For the text-containing cell, return its midpoint in (x, y) coordinate format. 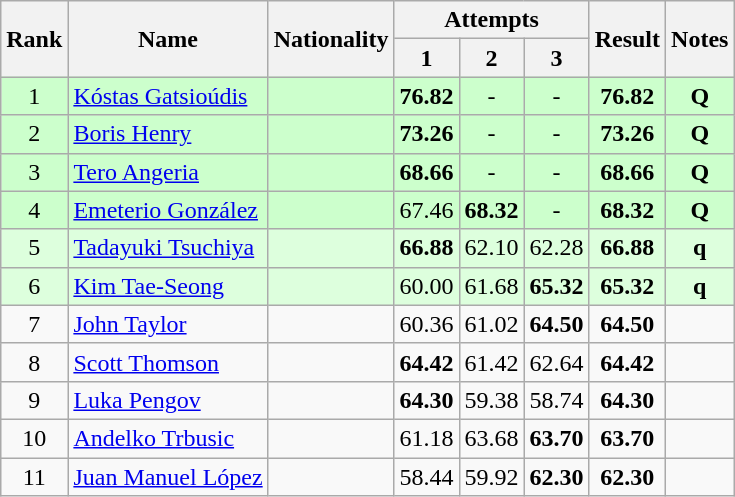
Tadayuki Tsuchiya (168, 248)
Andelko Trbusic (168, 438)
Boris Henry (168, 134)
7 (34, 324)
11 (34, 477)
6 (34, 286)
Notes (700, 39)
Kóstas Gatsioúdis (168, 96)
61.42 (492, 362)
67.46 (426, 210)
62.64 (556, 362)
Scott Thomson (168, 362)
Luka Pengov (168, 400)
Name (168, 39)
5 (34, 248)
62.28 (556, 248)
Rank (34, 39)
Nationality (331, 39)
Emeterio González (168, 210)
8 (34, 362)
John Taylor (168, 324)
10 (34, 438)
60.36 (426, 324)
Tero Angeria (168, 172)
Juan Manuel López (168, 477)
Kim Tae-Seong (168, 286)
62.10 (492, 248)
59.92 (492, 477)
9 (34, 400)
58.44 (426, 477)
59.38 (492, 400)
61.02 (492, 324)
58.74 (556, 400)
63.68 (492, 438)
4 (34, 210)
Attempts (492, 20)
Result (627, 39)
61.18 (426, 438)
61.68 (492, 286)
60.00 (426, 286)
